Identify which cell holds the provided text, then report its [X, Y] central coordinate. 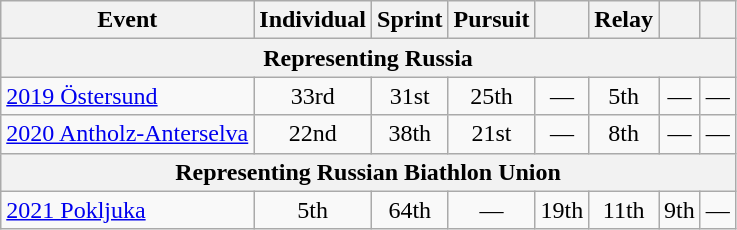
31st [410, 96]
2020 Antholz-Anterselva [128, 134]
11th [624, 210]
Event [128, 20]
19th [562, 210]
2021 Pokljuka [128, 210]
38th [410, 134]
9th [680, 210]
Sprint [410, 20]
8th [624, 134]
22nd [313, 134]
64th [410, 210]
2019 Östersund [128, 96]
Representing Russia [368, 58]
25th [492, 96]
Individual [313, 20]
33rd [313, 96]
Representing Russian Biathlon Union [368, 172]
Relay [624, 20]
Pursuit [492, 20]
21st [492, 134]
